Identify which cell holds the provided text, then report its (x, y) central coordinate. 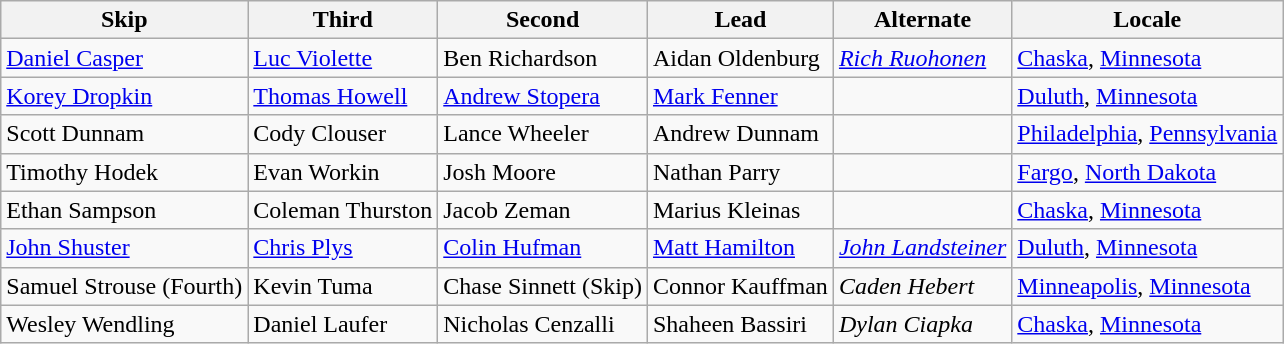
Wesley Wendling (124, 324)
Jacob Zeman (543, 210)
Chase Sinnett (Skip) (543, 286)
Nathan Parry (740, 172)
Rich Ruohonen (922, 58)
Alternate (922, 20)
Colin Hufman (543, 248)
Dylan Ciapka (922, 324)
Kevin Tuma (343, 286)
Third (343, 20)
Andrew Dunnam (740, 134)
Daniel Laufer (343, 324)
Daniel Casper (124, 58)
Chris Plys (343, 248)
Marius Kleinas (740, 210)
Matt Hamilton (740, 248)
Skip (124, 20)
Korey Dropkin (124, 96)
John Landsteiner (922, 248)
Connor Kauffman (740, 286)
Shaheen Bassiri (740, 324)
Lead (740, 20)
Scott Dunnam (124, 134)
Josh Moore (543, 172)
Coleman Thurston (343, 210)
Luc Violette (343, 58)
Aidan Oldenburg (740, 58)
Thomas Howell (343, 96)
Second (543, 20)
Fargo, North Dakota (1148, 172)
Caden Hebert (922, 286)
Samuel Strouse (Fourth) (124, 286)
Ethan Sampson (124, 210)
Minneapolis, Minnesota (1148, 286)
Philadelphia, Pennsylvania (1148, 134)
Timothy Hodek (124, 172)
Locale (1148, 20)
Ben Richardson (543, 58)
Evan Workin (343, 172)
Mark Fenner (740, 96)
Cody Clouser (343, 134)
Nicholas Cenzalli (543, 324)
Lance Wheeler (543, 134)
John Shuster (124, 248)
Andrew Stopera (543, 96)
